Pinpoint the cell where the given text exists, returning its [x, y] midpoint coordinate. 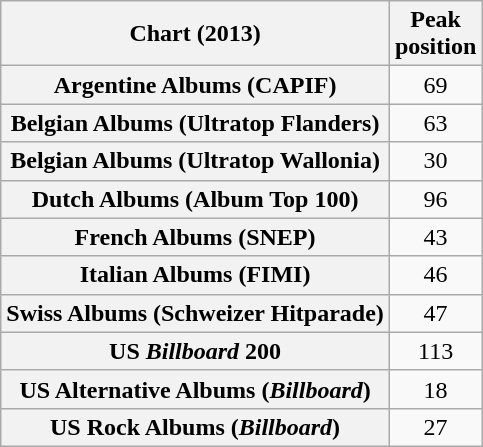
US Billboard 200 [196, 351]
69 [435, 85]
Italian Albums (FIMI) [196, 275]
30 [435, 161]
47 [435, 313]
96 [435, 199]
27 [435, 427]
Belgian Albums (Ultratop Wallonia) [196, 161]
18 [435, 389]
Chart (2013) [196, 34]
Peakposition [435, 34]
Argentine Albums (CAPIF) [196, 85]
113 [435, 351]
46 [435, 275]
Swiss Albums (Schweizer Hitparade) [196, 313]
US Rock Albums (Billboard) [196, 427]
US Alternative Albums (Billboard) [196, 389]
43 [435, 237]
French Albums (SNEP) [196, 237]
63 [435, 123]
Dutch Albums (Album Top 100) [196, 199]
Belgian Albums (Ultratop Flanders) [196, 123]
